Return [x, y] of the center of cell containing provided text 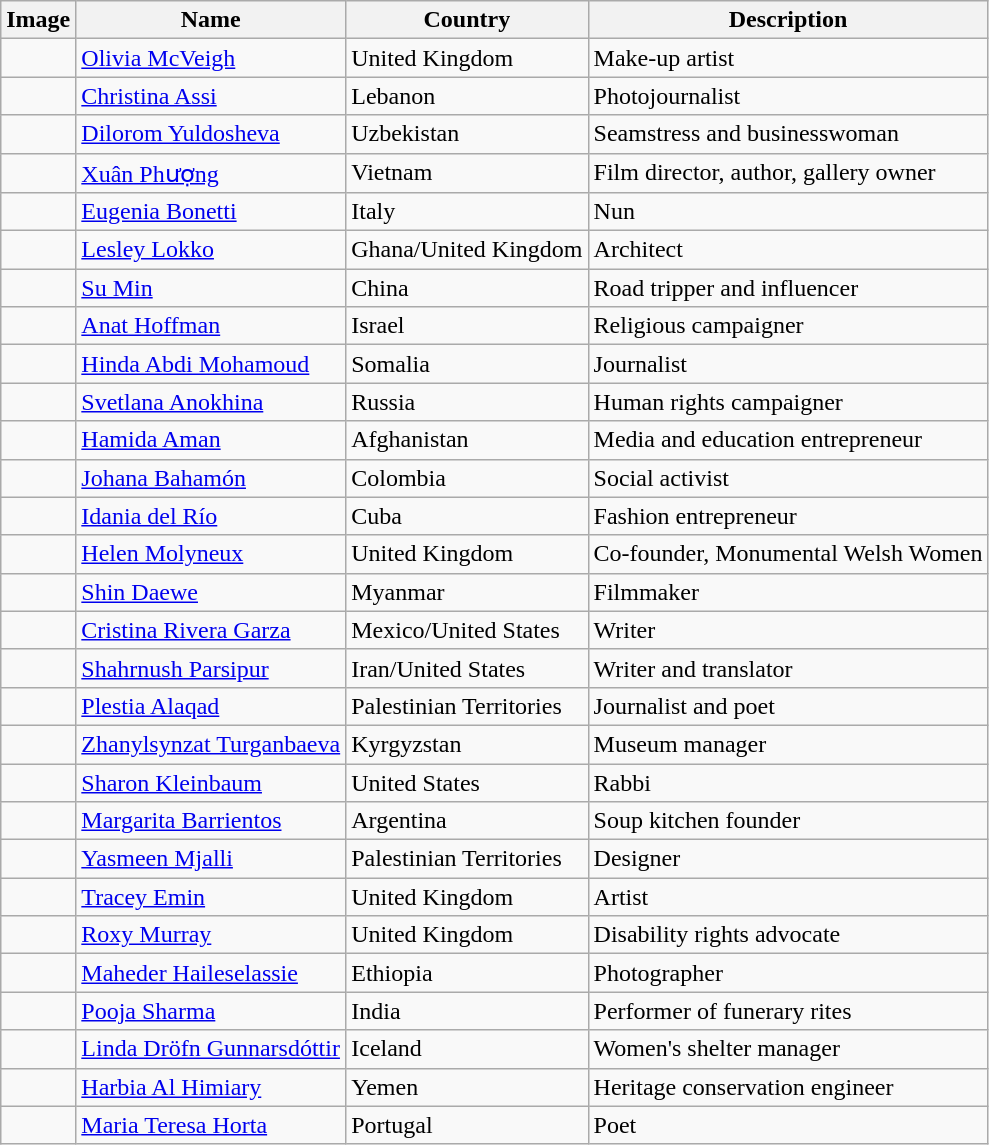
Dilorom Yuldosheva [211, 134]
Rabbi [788, 783]
Israel [467, 326]
Designer [788, 859]
Iceland [467, 1049]
Journalist and poet [788, 706]
Disability rights advocate [788, 935]
Writer and translator [788, 668]
Country [467, 20]
Zhanylsynzat Turganbaeva [211, 744]
Image [38, 20]
Shin Daewe [211, 592]
Helen Molyneux [211, 554]
Ethiopia [467, 973]
Nun [788, 212]
Social activist [788, 478]
Yasmeen Mjalli [211, 859]
Somalia [467, 364]
Maheder Haileselassie [211, 973]
China [467, 288]
Road tripper and influencer [788, 288]
Co-founder, Monumental Welsh Women [788, 554]
Film director, author, gallery owner [788, 173]
Colombia [467, 478]
Journalist [788, 364]
Roxy Murray [211, 935]
Plestia Alaqad [211, 706]
Artist [788, 897]
Writer [788, 630]
Linda Dröfn Gunnarsdóttir [211, 1049]
Mexico/United States [467, 630]
Xuân Phượng [211, 173]
Hinda Abdi Mohamoud [211, 364]
Maria Teresa Horta [211, 1125]
Margarita Barrientos [211, 821]
Johana Bahamón [211, 478]
Uzbekistan [467, 134]
Eugenia Bonetti [211, 212]
Pooja Sharma [211, 1011]
Lesley Lokko [211, 250]
Cristina Rivera Garza [211, 630]
Svetlana Anokhina [211, 402]
Poet [788, 1125]
Photographer [788, 973]
Architect [788, 250]
Olivia McVeigh [211, 58]
Soup kitchen founder [788, 821]
United States [467, 783]
Portugal [467, 1125]
Iran/United States [467, 668]
Anat Hoffman [211, 326]
Christina Assi [211, 96]
Afghanistan [467, 440]
Heritage conservation engineer [788, 1087]
Seamstress and businesswoman [788, 134]
Italy [467, 212]
Make-up artist [788, 58]
Museum manager [788, 744]
Tracey Emin [211, 897]
Vietnam [467, 173]
Fashion entrepreneur [788, 516]
Filmmaker [788, 592]
Human rights campaigner [788, 402]
Kyrgyzstan [467, 744]
Myanmar [467, 592]
Su Min [211, 288]
Photojournalist [788, 96]
Yemen [467, 1087]
Idania del Río [211, 516]
Ghana/United Kingdom [467, 250]
Russia [467, 402]
Media and education entrepreneur [788, 440]
Argentina [467, 821]
Cuba [467, 516]
India [467, 1011]
Shahrnush Parsipur [211, 668]
Religious campaigner [788, 326]
Harbia Al Himiary [211, 1087]
Sharon Kleinbaum [211, 783]
Lebanon [467, 96]
Hamida Aman [211, 440]
Description [788, 20]
Performer of funerary rites [788, 1011]
Women's shelter manager [788, 1049]
Name [211, 20]
